From the cell containing the given text, extract its center point as (X, Y) coordinate. 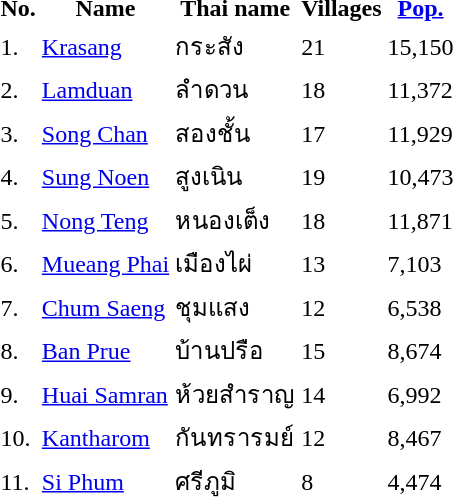
Kantharom (105, 438)
Song Chan (105, 133)
Krasang (105, 46)
Ban Prue (105, 350)
สูงเนิน (236, 176)
Lamduan (105, 90)
14 (342, 394)
ชุมแสง (236, 307)
Nong Teng (105, 220)
กันทรารมย์ (236, 438)
Sung Noen (105, 176)
Chum Saeng (105, 307)
บ้านปรือ (236, 350)
13 (342, 264)
ลำดวน (236, 90)
Mueang Phai (105, 264)
สองชั้น (236, 133)
กระสัง (236, 46)
17 (342, 133)
Huai Samran (105, 394)
21 (342, 46)
19 (342, 176)
ห้วยสำราญ (236, 394)
หนองเต็ง (236, 220)
เมืองไผ่ (236, 264)
15 (342, 350)
